Provide the [X, Y] coordinate of the cell's center where the given text is located.  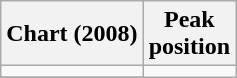
Peakposition [189, 34]
Chart (2008) [72, 34]
